Capture the cell that displays the provided text and extract its (x, y) central coordinate. 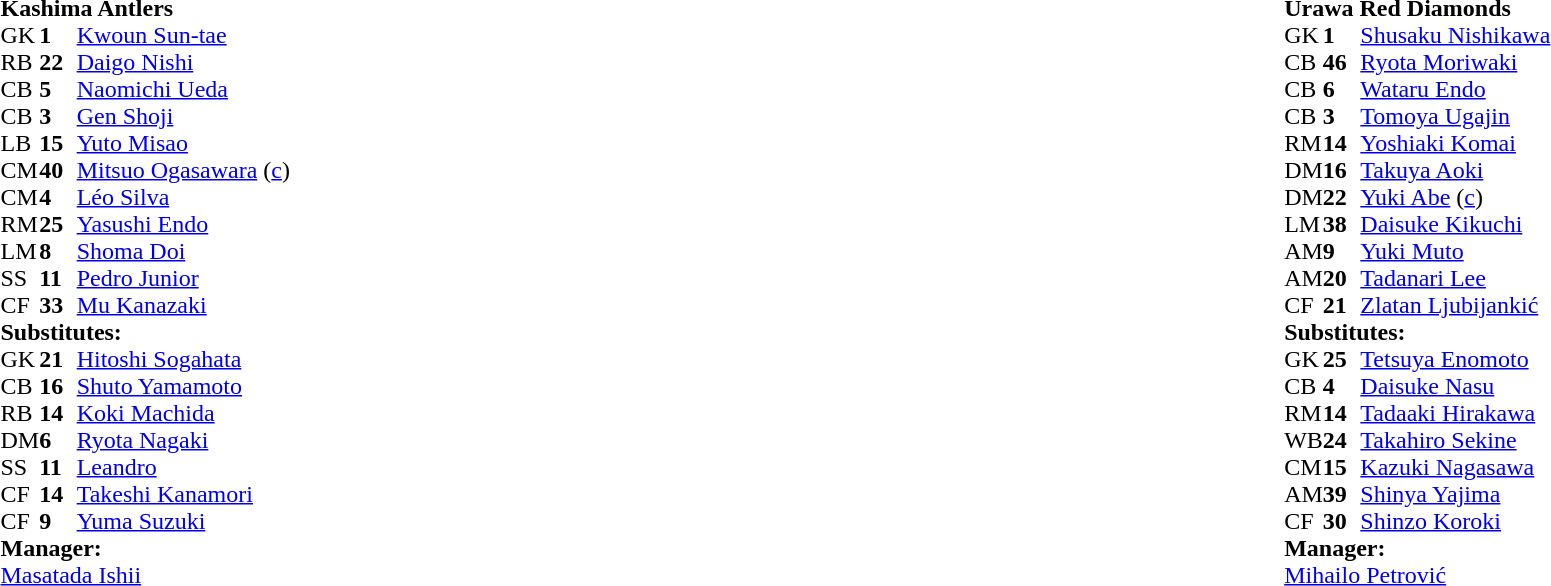
Hitoshi Sogahata (184, 360)
Shoma Doi (184, 252)
WB (1304, 440)
Yuto Misao (184, 144)
Ryota Moriwaki (1455, 62)
Tetsuya Enomoto (1455, 360)
46 (1342, 62)
33 (58, 306)
30 (1342, 522)
Pedro Junior (184, 278)
38 (1342, 224)
Yuma Suzuki (184, 522)
8 (58, 252)
Takeshi Kanamori (184, 494)
20 (1342, 278)
Tomoya Ugajin (1455, 116)
Daigo Nishi (184, 62)
Shinya Yajima (1455, 494)
Naomichi Ueda (184, 90)
24 (1342, 440)
Shusaku Nishikawa (1455, 36)
Yasushi Endo (184, 224)
5 (58, 90)
Léo Silva (184, 198)
Wataru Endo (1455, 90)
Tadanari Lee (1455, 278)
Ryota Nagaki (184, 440)
LB (20, 144)
Gen Shoji (184, 116)
Takuya Aoki (1455, 170)
Daisuke Kikuchi (1455, 224)
Kwoun Sun-tae (184, 36)
Yuki Abe (c) (1455, 198)
Shuto Yamamoto (184, 386)
Yuki Muto (1455, 252)
Takahiro Sekine (1455, 440)
40 (58, 170)
Kazuki Nagasawa (1455, 468)
Leandro (184, 468)
Mitsuo Ogasawara (c) (184, 170)
39 (1342, 494)
Shinzo Koroki (1455, 522)
Yoshiaki Komai (1455, 144)
Mu Kanazaki (184, 306)
Zlatan Ljubijankić (1455, 306)
Koki Machida (184, 414)
Daisuke Nasu (1455, 386)
Tadaaki Hirakawa (1455, 414)
